Determine the [x, y] coordinate at the center of the cell enclosing the given text.  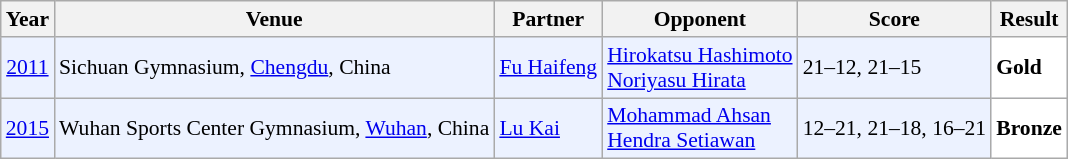
12–21, 21–18, 16–21 [895, 128]
Partner [548, 19]
Gold [1029, 68]
Fu Haifeng [548, 68]
2015 [28, 128]
Bronze [1029, 128]
2011 [28, 68]
Hirokatsu Hashimoto Noriyasu Hirata [700, 68]
Opponent [700, 19]
Venue [274, 19]
21–12, 21–15 [895, 68]
Year [28, 19]
Result [1029, 19]
Score [895, 19]
Lu Kai [548, 128]
Sichuan Gymnasium, Chengdu, China [274, 68]
Wuhan Sports Center Gymnasium, Wuhan, China [274, 128]
Mohammad Ahsan Hendra Setiawan [700, 128]
